Find where the given text appears and provide that cell's center as [X, Y] coordinate. 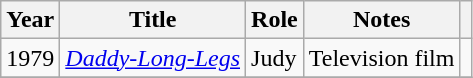
Judy [275, 58]
Notes [382, 20]
Role [275, 20]
1979 [30, 58]
Television film [382, 58]
Daddy-Long-Legs [153, 58]
Title [153, 20]
Year [30, 20]
